Scan for the cell matching the given text and deliver its (x, y) coordinate at center. 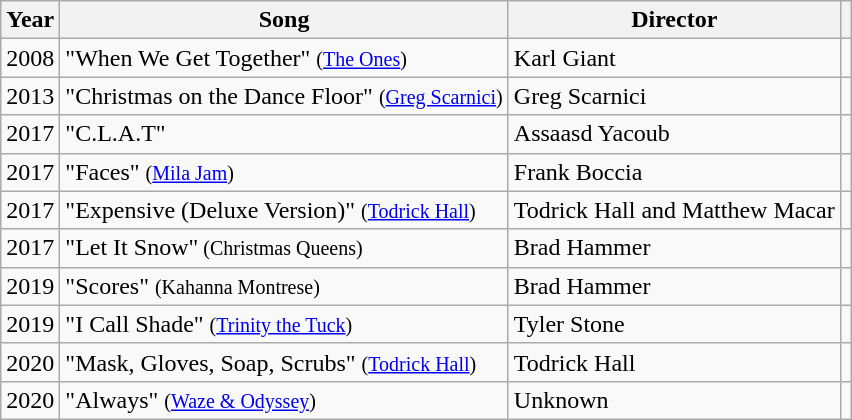
"Scores" (Kahanna Montrese) (284, 286)
"Expensive (Deluxe Version)" (Todrick Hall) (284, 210)
Tyler Stone (674, 324)
Frank Boccia (674, 172)
"C.L.A.T" (284, 134)
"Always" (Waze & Odyssey) (284, 400)
"Let It Snow" (Christmas Queens) (284, 248)
"Faces" (Mila Jam) (284, 172)
Todrick Hall (674, 362)
"When We Get Together" (The Ones) (284, 58)
Todrick Hall and Matthew Macar (674, 210)
Year (30, 20)
Greg Scarnici (674, 96)
Karl Giant (674, 58)
Unknown (674, 400)
Assaasd Yacoub (674, 134)
2013 (30, 96)
2008 (30, 58)
Song (284, 20)
"Mask, Gloves, Soap, Scrubs" (Todrick Hall) (284, 362)
Director (674, 20)
"Christmas on the Dance Floor" (Greg Scarnici) (284, 96)
"I Call Shade" (Trinity the Tuck) (284, 324)
